From the cell containing the given text, extract its center point as (x, y) coordinate. 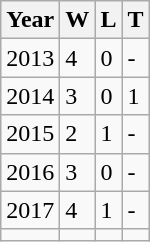
2013 (30, 58)
2 (78, 134)
T (136, 20)
W (78, 20)
2017 (30, 210)
2016 (30, 172)
Year (30, 20)
2014 (30, 96)
L (108, 20)
2015 (30, 134)
